Return the (x, y) coordinate for the center point of the cell that contains the specified text.  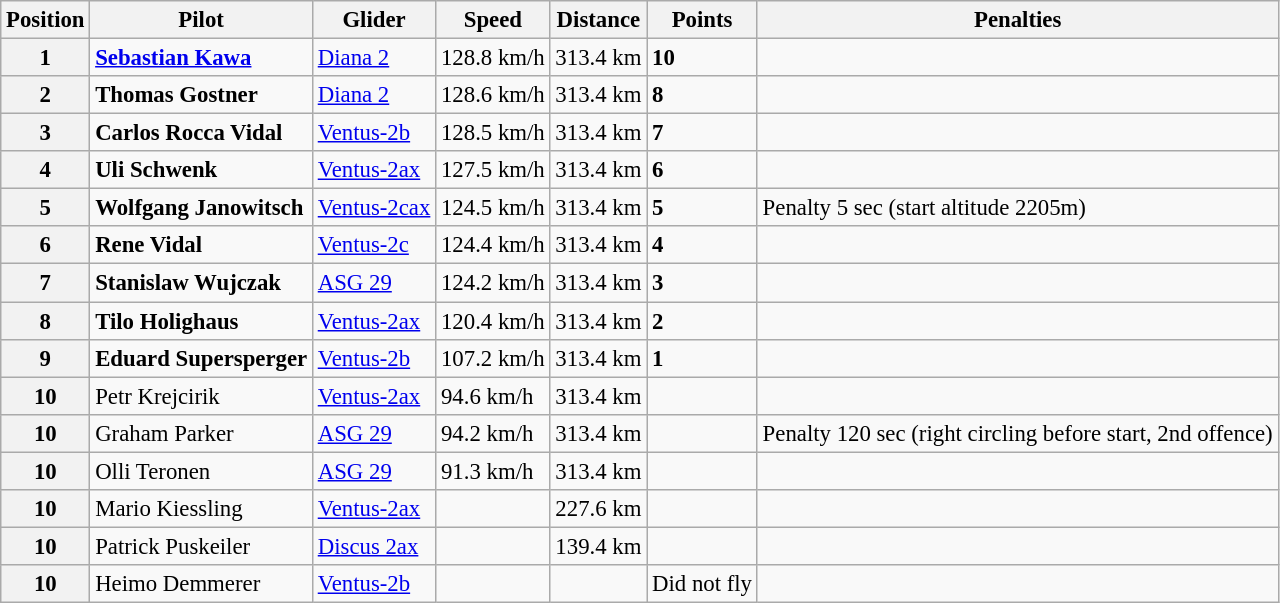
139.4 km (598, 546)
Discus 2ax (374, 546)
227.6 km (598, 509)
124.2 km/h (493, 283)
Tilo Holighaus (202, 321)
Did not fly (702, 584)
Uli Schwenk (202, 170)
Petr Krejcirik (202, 396)
107.2 km/h (493, 358)
Rene Vidal (202, 245)
Sebastian Kawa (202, 58)
94.2 km/h (493, 433)
Ventus-2cax (374, 208)
124.4 km/h (493, 245)
Mario Kiessling (202, 509)
Carlos Rocca Vidal (202, 133)
Graham Parker (202, 433)
Thomas Gostner (202, 95)
Stanislaw Wujczak (202, 283)
127.5 km/h (493, 170)
91.3 km/h (493, 471)
Penalty 5 sec (start altitude 2205m) (1018, 208)
120.4 km/h (493, 321)
Penalty 120 sec (right circling before start, 2nd offence) (1018, 433)
124.5 km/h (493, 208)
128.6 km/h (493, 95)
Glider (374, 20)
Olli Teronen (202, 471)
Points (702, 20)
Patrick Puskeiler (202, 546)
Pilot (202, 20)
Speed (493, 20)
Position (46, 20)
128.8 km/h (493, 58)
9 (46, 358)
Wolfgang Janowitsch (202, 208)
Heimo Demmerer (202, 584)
94.6 km/h (493, 396)
Eduard Supersperger (202, 358)
Distance (598, 20)
Ventus-2c (374, 245)
128.5 km/h (493, 133)
Penalties (1018, 20)
